From the cell containing the given text, extract its center point as [x, y] coordinate. 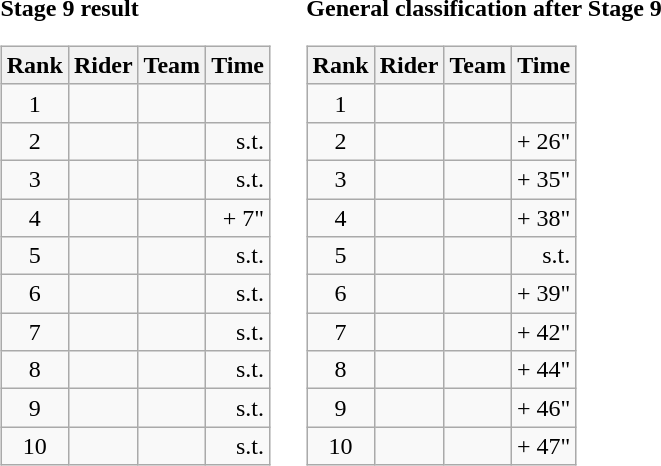
+ 46" [543, 408]
+ 7" [238, 217]
+ 35" [543, 179]
+ 38" [543, 217]
+ 44" [543, 370]
+ 47" [543, 446]
+ 39" [543, 294]
+ 42" [543, 332]
+ 26" [543, 141]
